Find where the given text appears and provide that cell's center as (X, Y) coordinate. 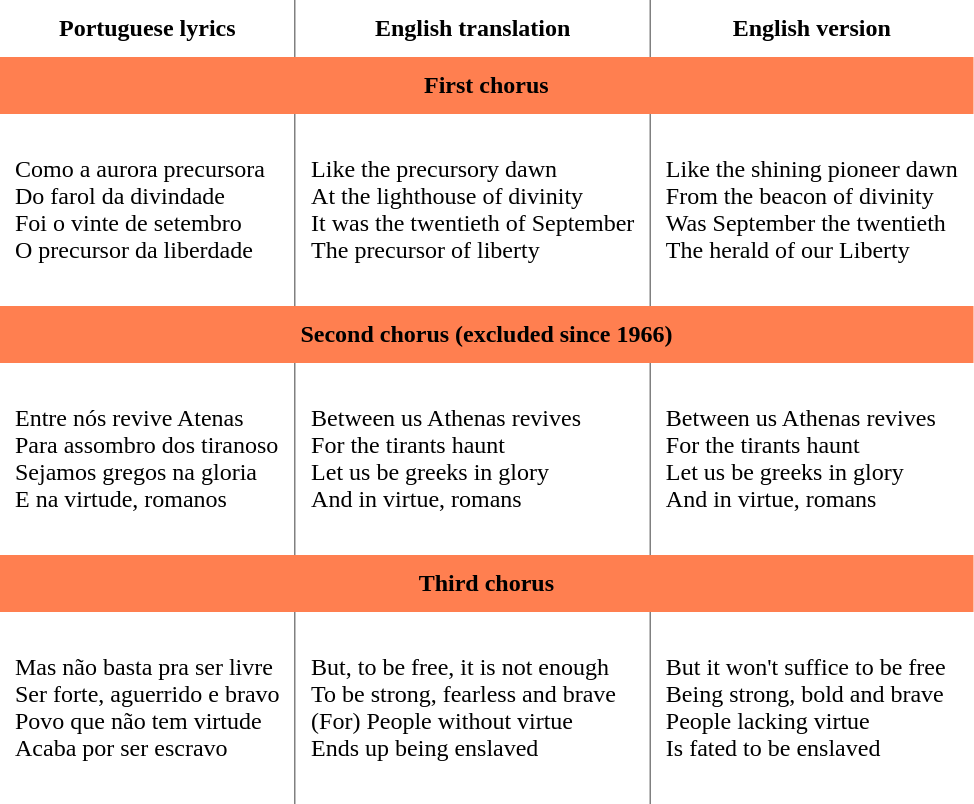
Second chorus (excluded since 1966) (486, 334)
Third chorus (486, 584)
English translation (472, 28)
But it won't suffice to be free Being strong, bold and brave People lacking virtue Is fated to be enslaved (812, 708)
Portuguese lyrics (148, 28)
Like the shining pioneer dawn From the beacon of divinity Was September the twentieth The herald of our Liberty (812, 210)
Como a aurora precursora Do farol da divindade Foi o vinte de setembro O precursor da liberdade (148, 210)
Entre nós revive Atenas Para assombro dos tiranoso Sejamos gregos na gloria E na virtude, romanos (148, 459)
Like the precursory dawn At the lighthouse of divinity It was the twentieth of September The precursor of liberty (472, 210)
Mas não basta pra ser livre Ser forte, aguerrido e bravo Povo que não tem virtude Acaba por ser escravo (148, 708)
First chorus (486, 86)
But, to be free, it is not enough To be strong, fearless and brave (For) People without virtue Ends up being enslaved (472, 708)
English version (812, 28)
